From the cell containing the given text, extract its center point as [X, Y] coordinate. 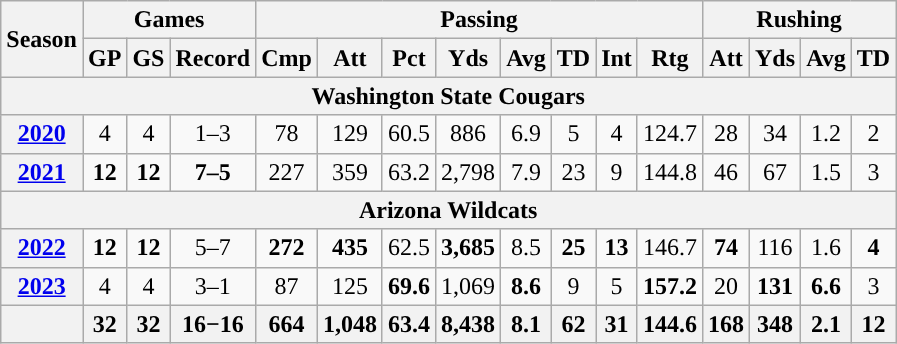
Rushing [798, 20]
Passing [480, 20]
116 [776, 248]
144.8 [670, 172]
31 [617, 324]
Arizona Wildcats [448, 210]
7–5 [213, 172]
62 [573, 324]
7.9 [526, 172]
6.6 [826, 286]
8.5 [526, 248]
63.4 [408, 324]
227 [287, 172]
1.5 [826, 172]
359 [350, 172]
1–3 [213, 134]
Games [168, 20]
2 [873, 134]
Record [213, 58]
GP [104, 58]
34 [776, 134]
62.5 [408, 248]
8,438 [468, 324]
2,798 [468, 172]
63.2 [408, 172]
124.7 [670, 134]
146.7 [670, 248]
69.6 [408, 286]
348 [776, 324]
8.1 [526, 324]
435 [350, 248]
46 [726, 172]
67 [776, 172]
131 [776, 286]
129 [350, 134]
8.6 [526, 286]
5–7 [213, 248]
2020 [42, 134]
6.9 [526, 134]
2.1 [826, 324]
125 [350, 286]
157.2 [670, 286]
886 [468, 134]
144.6 [670, 324]
3,685 [468, 248]
168 [726, 324]
1.2 [826, 134]
664 [287, 324]
13 [617, 248]
Pct [408, 58]
Int [617, 58]
87 [287, 286]
25 [573, 248]
2022 [42, 248]
78 [287, 134]
60.5 [408, 134]
23 [573, 172]
1.6 [826, 248]
Cmp [287, 58]
3–1 [213, 286]
GS [148, 58]
2021 [42, 172]
Washington State Cougars [448, 96]
74 [726, 248]
Season [42, 39]
16−16 [213, 324]
28 [726, 134]
272 [287, 248]
1,069 [468, 286]
2023 [42, 286]
Rtg [670, 58]
1,048 [350, 324]
20 [726, 286]
